Search for the cell housing the specified text and yield its (x, y) center coordinate. 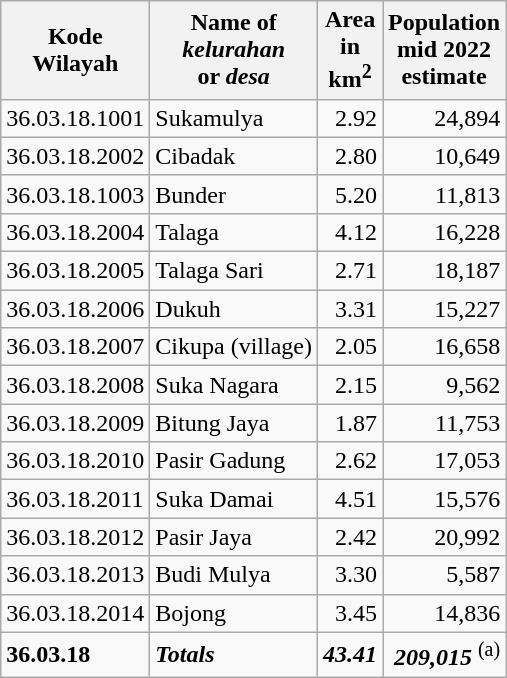
36.03.18 (76, 654)
18,187 (444, 271)
Dukuh (234, 309)
2.80 (350, 156)
Bunder (234, 194)
Populationmid 2022estimate (444, 50)
4.12 (350, 232)
2.05 (350, 347)
9,562 (444, 385)
20,992 (444, 537)
15,576 (444, 499)
3.45 (350, 613)
15,227 (444, 309)
11,753 (444, 423)
2.71 (350, 271)
Name ofkelurahan or desa (234, 50)
3.31 (350, 309)
2.42 (350, 537)
Pasir Jaya (234, 537)
36.03.18.2004 (76, 232)
36.03.18.2002 (76, 156)
36.03.18.1003 (76, 194)
Budi Mulya (234, 575)
36.03.18.2014 (76, 613)
Talaga Sari (234, 271)
36.03.18.2009 (76, 423)
Talaga (234, 232)
5.20 (350, 194)
Suka Damai (234, 499)
4.51 (350, 499)
11,813 (444, 194)
14,836 (444, 613)
Kode Wilayah (76, 50)
10,649 (444, 156)
Totals (234, 654)
16,658 (444, 347)
36.03.18.2010 (76, 461)
1.87 (350, 423)
16,228 (444, 232)
Bojong (234, 613)
Cikupa (village) (234, 347)
2.62 (350, 461)
Suka Nagara (234, 385)
2.92 (350, 118)
209,015 (a) (444, 654)
Pasir Gadung (234, 461)
36.03.18.2012 (76, 537)
36.03.18.2011 (76, 499)
36.03.18.1001 (76, 118)
Cibadak (234, 156)
3.30 (350, 575)
2.15 (350, 385)
36.03.18.2005 (76, 271)
Bitung Jaya (234, 423)
17,053 (444, 461)
5,587 (444, 575)
Sukamulya (234, 118)
43.41 (350, 654)
Area in km2 (350, 50)
36.03.18.2006 (76, 309)
36.03.18.2008 (76, 385)
36.03.18.2013 (76, 575)
36.03.18.2007 (76, 347)
24,894 (444, 118)
